Locate the cell with the specified text and output its [x, y] center coordinate. 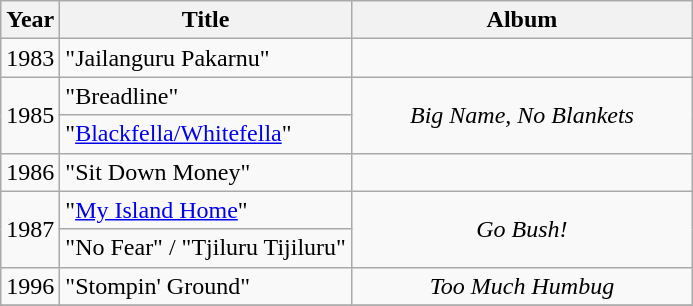
1986 [30, 172]
"Sit Down Money" [206, 172]
"No Fear" / "Tjiluru Tijiluru" [206, 248]
Big Name, No Blankets [522, 115]
Too Much Humbug [522, 286]
"My Island Home" [206, 210]
Year [30, 20]
1996 [30, 286]
Album [522, 20]
"Breadline" [206, 96]
1983 [30, 58]
Go Bush! [522, 229]
1987 [30, 229]
"Blackfella/Whitefella" [206, 134]
"Stompin' Ground" [206, 286]
1985 [30, 115]
"Jailanguru Pakarnu" [206, 58]
Title [206, 20]
